Return (X, Y) of the center of cell containing provided text 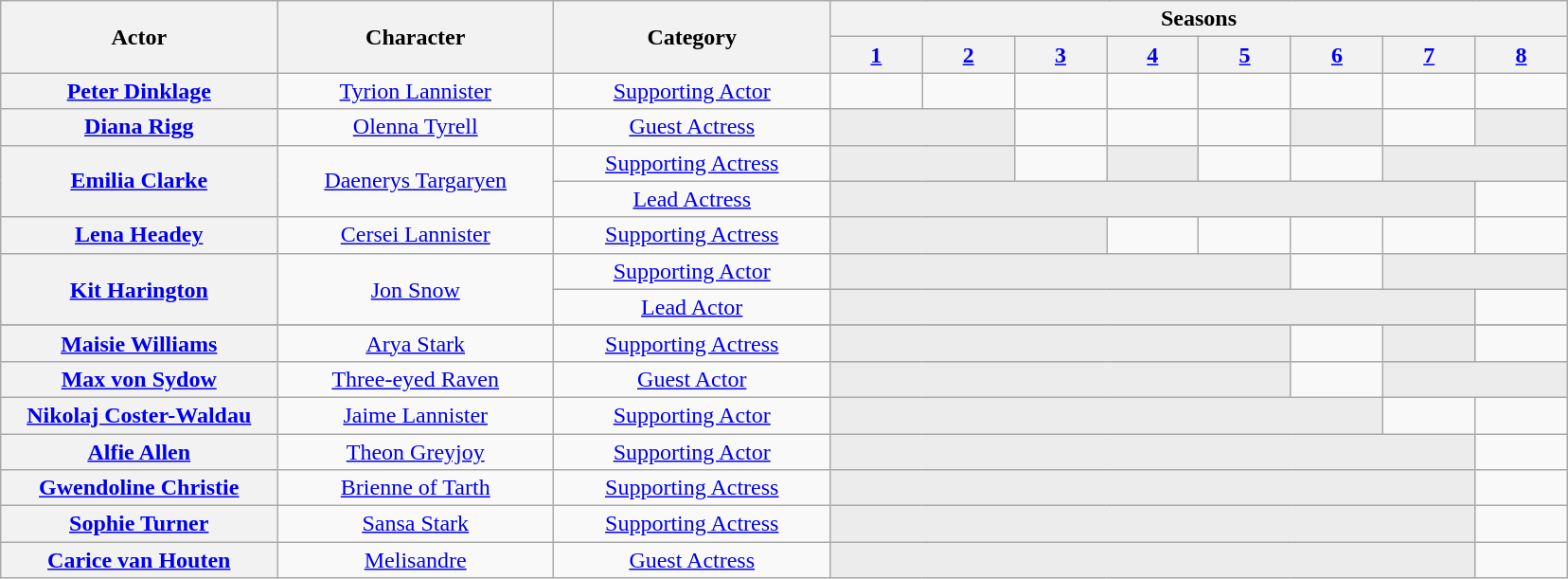
Daenerys Targaryen (416, 181)
6 (1337, 55)
Theon Greyjoy (416, 452)
Three-eyed Raven (416, 379)
Sansa Stark (416, 524)
Olenna Tyrell (416, 127)
5 (1244, 55)
Diana Rigg (139, 127)
3 (1060, 55)
1 (877, 55)
8 (1521, 55)
Kit Harington (139, 289)
7 (1430, 55)
Lead Actress (692, 199)
Actor (139, 37)
Seasons (1199, 19)
Max von Sydow (139, 379)
Jaime Lannister (416, 415)
Peter Dinklage (139, 91)
Lena Headey (139, 235)
Alfie Allen (139, 452)
Nikolaj Coster-Waldau (139, 415)
Lead Actor (692, 307)
4 (1153, 55)
Maisie Williams (139, 343)
Category (692, 37)
2 (968, 55)
Arya Stark (416, 343)
Cersei Lannister (416, 235)
Carice van Houten (139, 560)
Guest Actor (692, 379)
Brienne of Tarth (416, 488)
Gwendoline Christie (139, 488)
Jon Snow (416, 289)
Sophie Turner (139, 524)
Character (416, 37)
Emilia Clarke (139, 181)
Tyrion Lannister (416, 91)
Melisandre (416, 560)
